Return the [X, Y] coordinate for the center point of the cell that contains the specified text.  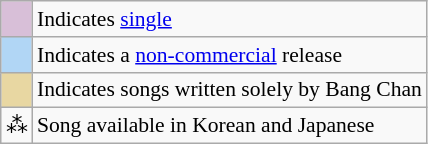
Song available in Korean and Japanese [230, 126]
Indicates a non-commercial release [230, 55]
⁂ [16, 126]
Indicates songs written solely by Bang Chan [230, 90]
Indicates single [230, 19]
